Identify which cell holds the provided text, then report its [x, y] central coordinate. 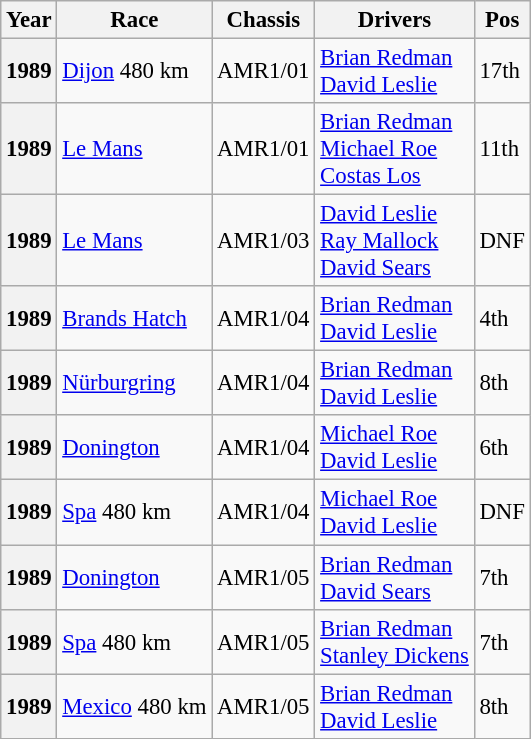
David Leslie Ray Mallock David Sears [394, 241]
Drivers [394, 20]
Brian Redman Michael Roe Costas Los [394, 149]
Race [134, 20]
Brian Redman Stanley Dickens [394, 642]
Nürburgring [134, 384]
Dijon 480 km [134, 72]
4th [502, 318]
Brian Redman David Sears [394, 578]
11th [502, 149]
Mexico 480 km [134, 706]
Year [29, 20]
Brands Hatch [134, 318]
Chassis [264, 20]
6th [502, 448]
Pos [502, 20]
17th [502, 72]
AMR1/03 [264, 241]
